Return the [x, y] coordinate for the center point of the cell that contains the specified text.  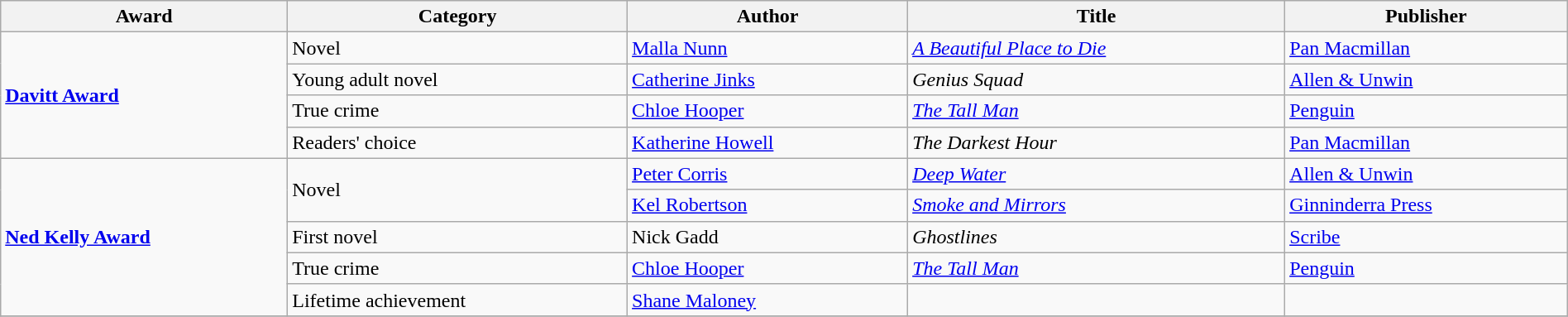
Award [144, 17]
Smoke and Mirrors [1097, 205]
Scribe [1427, 237]
The Darkest Hour [1097, 142]
Katherine Howell [767, 142]
Davitt Award [144, 95]
Deep Water [1097, 174]
Nick Gadd [767, 237]
Category [458, 17]
First novel [458, 237]
Ned Kelly Award [144, 237]
Malla Nunn [767, 48]
A Beautiful Place to Die [1097, 48]
Peter Corris [767, 174]
Author [767, 17]
Readers' choice [458, 142]
Catherine Jinks [767, 79]
Title [1097, 17]
Lifetime achievement [458, 300]
Young adult novel [458, 79]
Publisher [1427, 17]
Shane Maloney [767, 300]
Ginninderra Press [1427, 205]
Kel Robertson [767, 205]
Ghostlines [1097, 237]
Genius Squad [1097, 79]
